From the cell containing the given text, extract its center point as [x, y] coordinate. 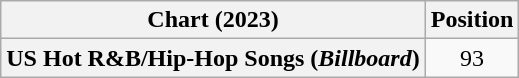
Chart (2023) [213, 20]
Position [472, 20]
93 [472, 58]
US Hot R&B/Hip-Hop Songs (Billboard) [213, 58]
